Scan for the cell matching the given text and deliver its [x, y] coordinate at center. 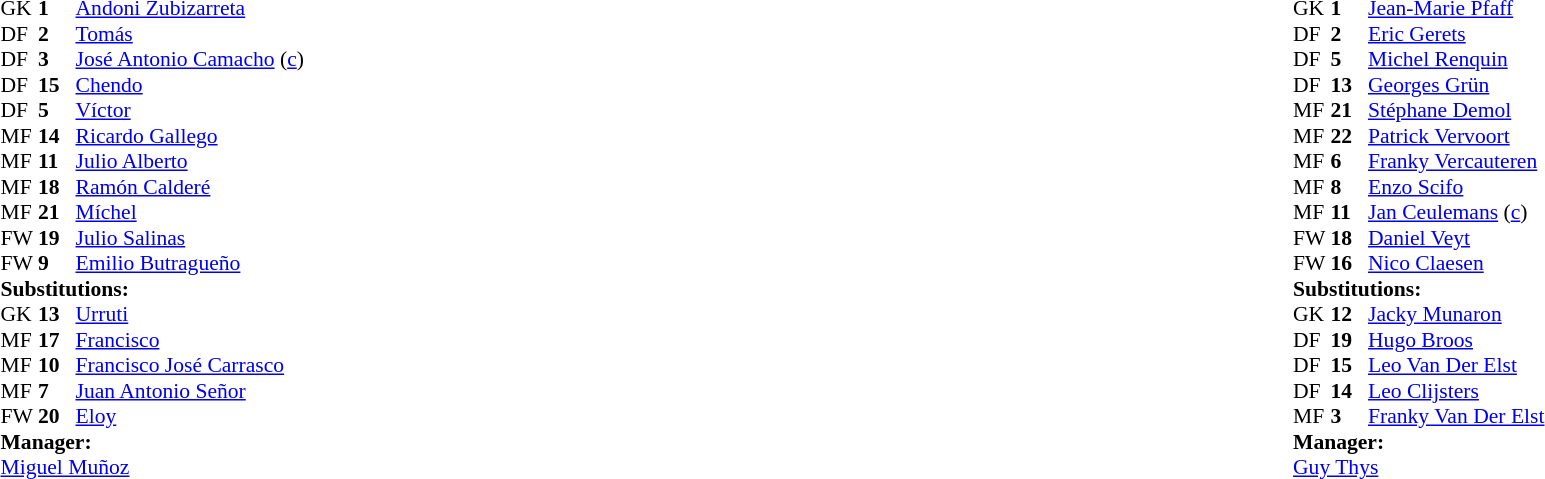
Michel Renquin [1456, 59]
7 [57, 391]
Ricardo Gallego [190, 136]
Stéphane Demol [1456, 111]
Nico Claesen [1456, 263]
16 [1350, 263]
Urruti [190, 315]
Míchel [190, 213]
Eric Gerets [1456, 34]
Juan Antonio Señor [190, 391]
20 [57, 417]
8 [1350, 187]
9 [57, 263]
Julio Alberto [190, 161]
Tomás [190, 34]
17 [57, 340]
Víctor [190, 111]
Francisco José Carrasco [190, 365]
Chendo [190, 85]
Julio Salinas [190, 238]
Leo Van Der Elst [1456, 365]
Patrick Vervoort [1456, 136]
10 [57, 365]
Emilio Butragueño [190, 263]
22 [1350, 136]
Jacky Munaron [1456, 315]
Franky Van Der Elst [1456, 417]
Enzo Scifo [1456, 187]
Franky Vercauteren [1456, 161]
Jan Ceulemans (c) [1456, 213]
Daniel Veyt [1456, 238]
6 [1350, 161]
Georges Grün [1456, 85]
12 [1350, 315]
Leo Clijsters [1456, 391]
Hugo Broos [1456, 340]
Francisco [190, 340]
Eloy [190, 417]
Ramón Calderé [190, 187]
José Antonio Camacho (c) [190, 59]
